Pinpoint the cell where the given text exists, returning its [x, y] midpoint coordinate. 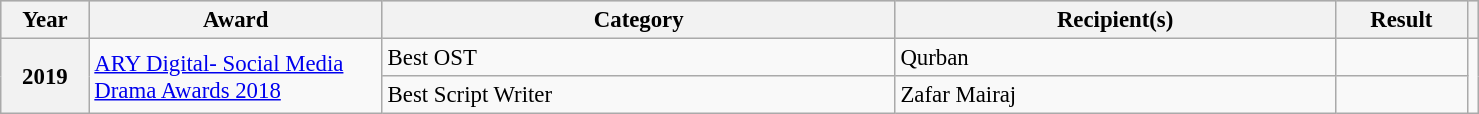
Best Script Writer [638, 95]
Zafar Mairaj [1115, 95]
Qurban [1115, 58]
Result [1401, 20]
ARY Digital- Social Media Drama Awards 2018 [236, 76]
Best OST [638, 58]
Recipient(s) [1115, 20]
Year [45, 20]
Category [638, 20]
Award [236, 20]
2019 [45, 76]
